Scan for the cell matching the given text and deliver its (x, y) coordinate at center. 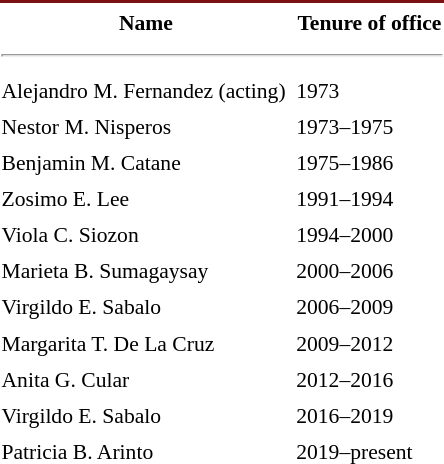
2000–2006 (370, 270)
Margarita T. De La Cruz (146, 342)
Marieta B. Sumagaysay (146, 270)
Benjamin M. Catane (146, 162)
1975–1986 (370, 162)
Name (146, 22)
2016–2019 (370, 416)
Nestor M. Nisperos (146, 126)
Viola C. Siozon (146, 234)
Anita G. Cular (146, 380)
1973 (370, 90)
1991–1994 (370, 198)
2012–2016 (370, 380)
2006–2009 (370, 306)
Tenure of office (370, 22)
1994–2000 (370, 234)
Alejandro M. Fernandez (acting) (146, 90)
Zosimo E. Lee (146, 198)
2009–2012 (370, 342)
1973–1975 (370, 126)
